Output the [x, y] coordinate of the center of the cell containing the given text.  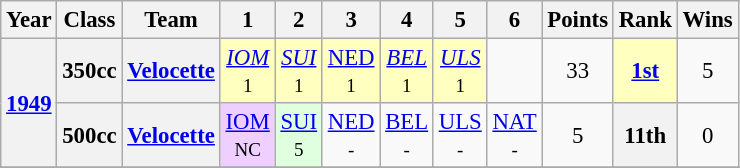
11th [645, 136]
1 [248, 20]
500cc [90, 136]
BEL- [407, 136]
ULS1 [460, 72]
6 [514, 20]
Year [29, 20]
0 [708, 136]
IOM1 [248, 72]
350cc [90, 72]
SUI1 [298, 72]
NED- [350, 136]
1st [645, 72]
ULS- [460, 136]
SUI5 [298, 136]
BEL1 [407, 72]
2 [298, 20]
33 [578, 72]
Rank [645, 20]
Wins [708, 20]
4 [407, 20]
NED1 [350, 72]
NAT- [514, 136]
Points [578, 20]
Team [171, 20]
3 [350, 20]
1949 [29, 104]
Class [90, 20]
IOMNC [248, 136]
